Pinpoint the cell where the given text exists, returning its (X, Y) midpoint coordinate. 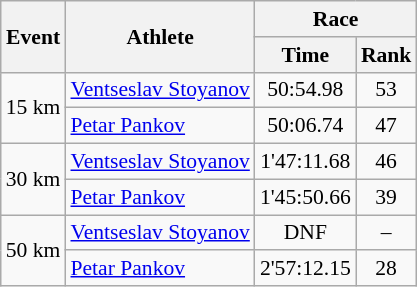
Time (306, 55)
1'47:11.68 (306, 162)
47 (386, 126)
50 km (34, 250)
2'57:12.15 (306, 269)
Rank (386, 55)
DNF (306, 233)
Athlete (160, 36)
Event (34, 36)
15 km (34, 108)
– (386, 233)
39 (386, 197)
50:54.98 (306, 90)
Race (336, 19)
50:06.74 (306, 126)
30 km (34, 180)
28 (386, 269)
46 (386, 162)
1'45:50.66 (306, 197)
53 (386, 90)
